From the cell containing the given text, extract its center point as (x, y) coordinate. 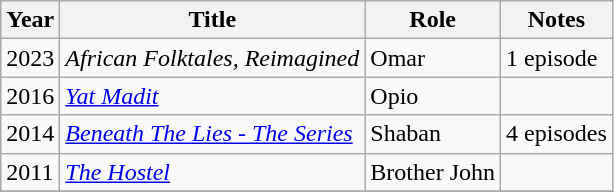
Notes (557, 20)
Role (433, 20)
Opio (433, 96)
African Folktales, Reimagined (212, 58)
Title (212, 20)
Yat Madit (212, 96)
1 episode (557, 58)
2014 (30, 134)
The Hostel (212, 172)
Omar (433, 58)
2011 (30, 172)
Beneath The Lies - The Series (212, 134)
2016 (30, 96)
2023 (30, 58)
4 episodes (557, 134)
Shaban (433, 134)
Year (30, 20)
Brother John (433, 172)
